Output the (x, y) coordinate of the center of the cell containing the given text.  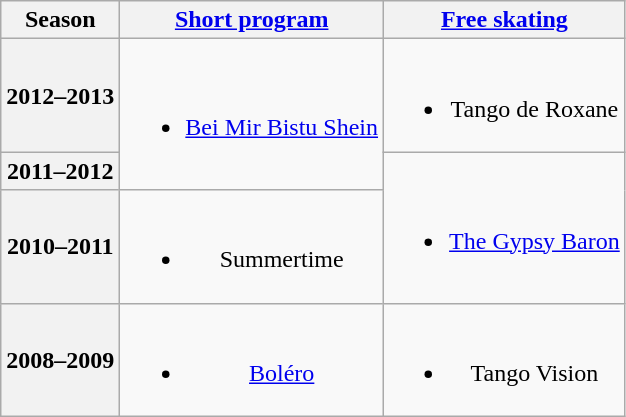
2012–2013 (60, 96)
Tango de Roxane (505, 96)
Summertime (252, 246)
Bei Mir Bistu Shein (252, 114)
The Gypsy Baron (505, 228)
2008–2009 (60, 360)
Tango Vision (505, 360)
2011–2012 (60, 171)
Season (60, 20)
Short program (252, 20)
Boléro (252, 360)
Free skating (505, 20)
2010–2011 (60, 246)
